Find where the given text appears and provide that cell's center as (x, y) coordinate. 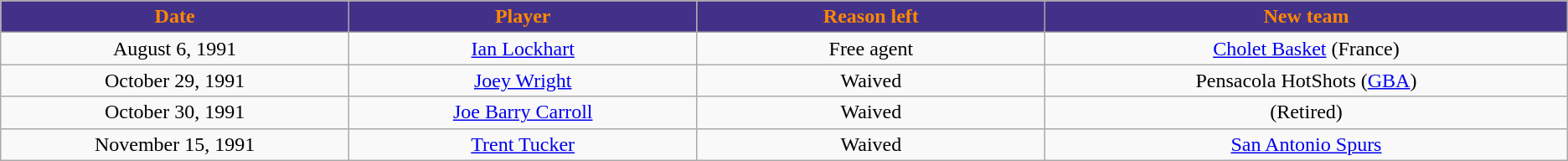
Joey Wright (523, 80)
Date (175, 17)
October 29, 1991 (175, 80)
November 15, 1991 (175, 144)
Pensacola HotShots (GBA) (1307, 80)
Player (523, 17)
Free agent (871, 49)
August 6, 1991 (175, 49)
Ian Lockhart (523, 49)
Joe Barry Carroll (523, 112)
Reason left (871, 17)
San Antonio Spurs (1307, 144)
October 30, 1991 (175, 112)
Cholet Basket (France) (1307, 49)
New team (1307, 17)
(Retired) (1307, 112)
Trent Tucker (523, 144)
